Search for the cell housing the specified text and yield its [X, Y] center coordinate. 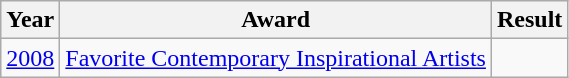
Favorite Contemporary Inspirational Artists [276, 58]
Year [30, 20]
Award [276, 20]
Result [529, 20]
2008 [30, 58]
